Return the [X, Y] coordinate for the center point of the cell that contains the specified text.  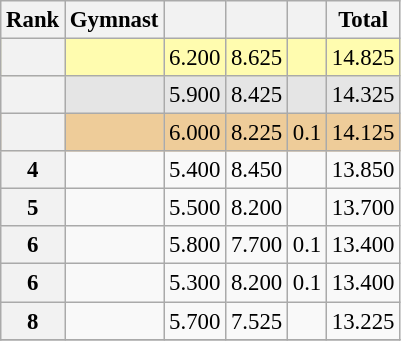
7.700 [257, 245]
8.450 [257, 170]
Gymnast [114, 20]
5.900 [195, 95]
8.425 [257, 95]
5.800 [195, 245]
4 [33, 170]
14.325 [364, 95]
5.700 [195, 321]
8 [33, 321]
6.000 [195, 133]
14.125 [364, 133]
6.200 [195, 58]
5 [33, 208]
5.400 [195, 170]
8.625 [257, 58]
13.850 [364, 170]
13.700 [364, 208]
Rank [33, 20]
13.225 [364, 321]
7.525 [257, 321]
5.500 [195, 208]
8.225 [257, 133]
Total [364, 20]
14.825 [364, 58]
5.300 [195, 283]
